Scan for the cell matching the given text and deliver its (X, Y) coordinate at center. 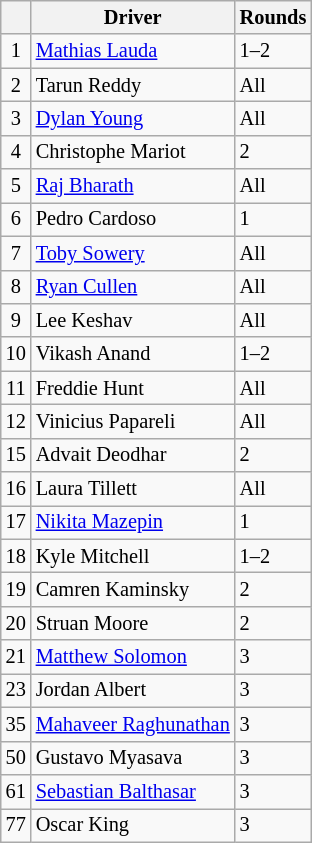
Lee Keshav (133, 320)
5 (16, 186)
4 (16, 152)
Tarun Reddy (133, 85)
Driver (133, 17)
Vikash Anand (133, 354)
Matthew Solomon (133, 657)
12 (16, 421)
Sebastian Balthasar (133, 791)
Jordan Albert (133, 690)
23 (16, 690)
Vinicius Papareli (133, 421)
11 (16, 388)
17 (16, 522)
16 (16, 489)
Oscar King (133, 825)
8 (16, 287)
35 (16, 724)
Laura Tillett (133, 489)
19 (16, 589)
50 (16, 758)
Camren Kaminsky (133, 589)
21 (16, 657)
Pedro Cardoso (133, 219)
Mathias Lauda (133, 51)
Gustavo Myasava (133, 758)
Kyle Mitchell (133, 556)
Raj Bharath (133, 186)
10 (16, 354)
7 (16, 253)
Ryan Cullen (133, 287)
61 (16, 791)
20 (16, 623)
Rounds (274, 17)
6 (16, 219)
Freddie Hunt (133, 388)
15 (16, 455)
Toby Sowery (133, 253)
Nikita Mazepin (133, 522)
Christophe Mariot (133, 152)
77 (16, 825)
Mahaveer Raghunathan (133, 724)
Advait Deodhar (133, 455)
9 (16, 320)
18 (16, 556)
Struan Moore (133, 623)
Dylan Young (133, 118)
